Return [X, Y] of the center of cell containing provided text 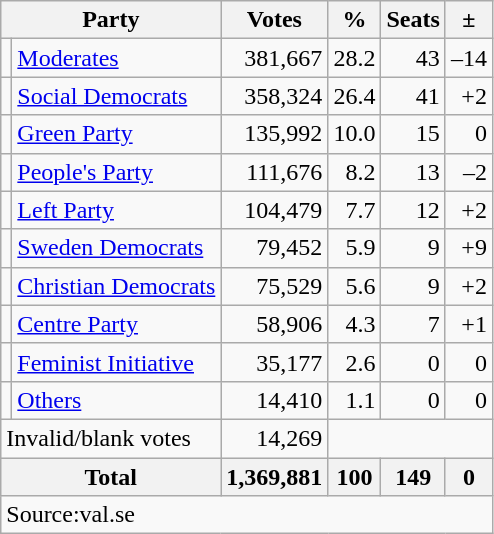
Others [116, 400]
Party [111, 20]
Sweden Democrats [116, 248]
10.0 [354, 134]
+9 [468, 248]
58,906 [274, 324]
Green Party [116, 134]
35,177 [274, 362]
12 [413, 210]
14,410 [274, 400]
15 [413, 134]
5.9 [354, 248]
14,269 [274, 438]
–2 [468, 172]
26.4 [354, 96]
–14 [468, 58]
13 [413, 172]
75,529 [274, 286]
Seats [413, 20]
4.3 [354, 324]
2.6 [354, 362]
381,667 [274, 58]
Total [111, 477]
1.1 [354, 400]
7.7 [354, 210]
41 [413, 96]
Invalid/blank votes [111, 438]
Christian Democrats [116, 286]
Left Party [116, 210]
43 [413, 58]
Social Democrats [116, 96]
± [468, 20]
135,992 [274, 134]
+1 [468, 324]
100 [354, 477]
149 [413, 477]
% [354, 20]
Feminist Initiative [116, 362]
1,369,881 [274, 477]
79,452 [274, 248]
104,479 [274, 210]
Votes [274, 20]
7 [413, 324]
8.2 [354, 172]
Source:val.se [247, 515]
Moderates [116, 58]
People's Party [116, 172]
28.2 [354, 58]
5.6 [354, 286]
111,676 [274, 172]
Centre Party [116, 324]
358,324 [274, 96]
